Scan for the cell matching the given text and deliver its [x, y] coordinate at center. 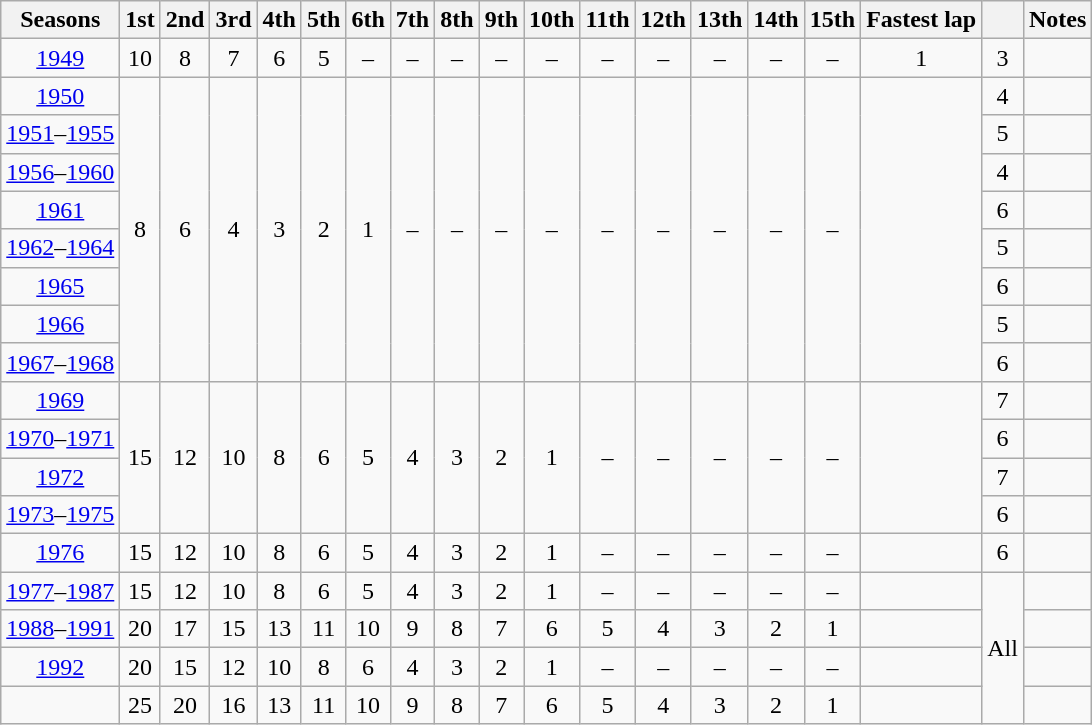
1956–1960 [60, 172]
1966 [60, 324]
1988–1991 [60, 629]
14th [776, 20]
Fastest lap [922, 20]
1970–1971 [60, 438]
1962–1964 [60, 248]
All [1003, 648]
8th [457, 20]
2nd [185, 20]
1973–1975 [60, 515]
1950 [60, 96]
16 [234, 705]
9th [501, 20]
7th [412, 20]
1965 [60, 286]
1976 [60, 553]
5th [323, 20]
1992 [60, 667]
Notes [1057, 20]
4th [279, 20]
1949 [60, 58]
3rd [234, 20]
1977–1987 [60, 591]
1951–1955 [60, 134]
Seasons [60, 20]
13th [719, 20]
12th [663, 20]
1972 [60, 477]
1967–1968 [60, 362]
1st [140, 20]
6th [368, 20]
25 [140, 705]
15th [832, 20]
11th [608, 20]
10th [552, 20]
17 [185, 629]
1961 [60, 210]
1969 [60, 400]
